From the cell containing the given text, extract its center point as (X, Y) coordinate. 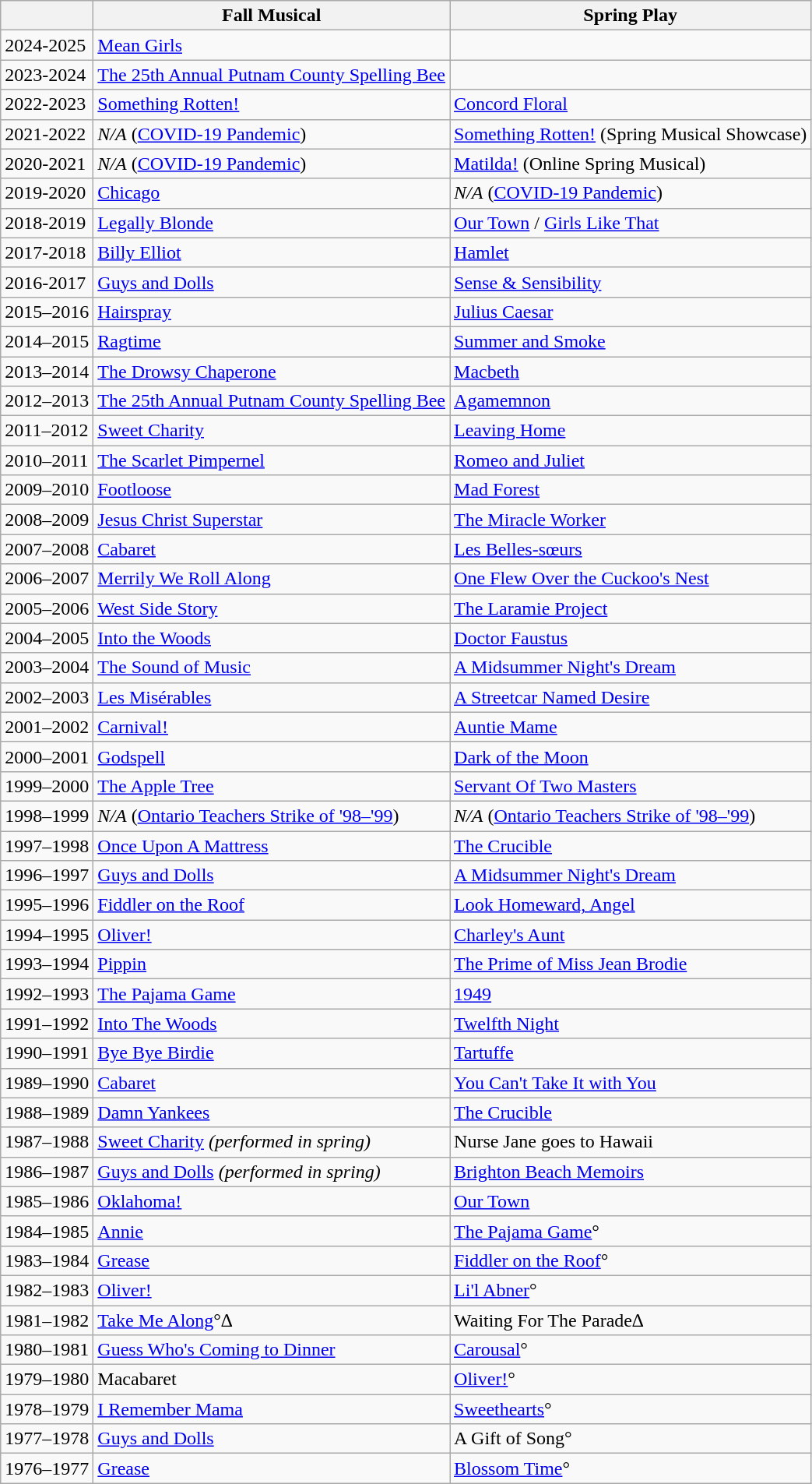
Brighton Beach Memoirs (631, 1172)
Annie (272, 1231)
2023-2024 (47, 75)
2012–2013 (47, 401)
1994–1995 (47, 935)
2014–2015 (47, 341)
Chicago (272, 193)
1999–2000 (47, 786)
1981–1982 (47, 1320)
1996–1997 (47, 876)
Blossom Time° (631, 1468)
Into the Woods (272, 638)
Doctor Faustus (631, 638)
2013–2014 (47, 372)
1978–1979 (47, 1409)
1992–1993 (47, 994)
Damn Yankees (272, 1112)
Take Me Along°∆ (272, 1320)
2000–2001 (47, 756)
1984–1985 (47, 1231)
1982–1983 (47, 1290)
I Remember Mama (272, 1409)
Agamemnon (631, 401)
2007–2008 (47, 549)
The Pajama Game° (631, 1231)
The Drowsy Chaperone (272, 372)
1998–1999 (47, 816)
Something Rotten! (272, 104)
Godspell (272, 756)
Twelfth Night (631, 1024)
Bye Bye Birdie (272, 1053)
1987–1988 (47, 1142)
Waiting For The Parade∆ (631, 1320)
Our Town / Girls Like That (631, 223)
1949 (631, 994)
2010–2011 (47, 460)
Fiddler on the Roof° (631, 1260)
Merrily We Roll Along (272, 579)
Sweethearts° (631, 1409)
2024-2025 (47, 45)
Romeo and Juliet (631, 460)
Li'l Abner° (631, 1290)
Sweet Charity (performed in spring) (272, 1142)
1985–1986 (47, 1201)
Jesus Christ Superstar (272, 520)
A Streetcar Named Desire (631, 697)
Guess Who's Coming to Dinner (272, 1350)
The Sound of Music (272, 668)
Fall Musical (272, 16)
Pippin (272, 964)
Matilda! (Online Spring Musical) (631, 164)
1988–1989 (47, 1112)
1983–1984 (47, 1260)
Ragtime (272, 341)
2016-2017 (47, 282)
Les Misérables (272, 697)
2011–2012 (47, 431)
2019-2020 (47, 193)
2022-2023 (47, 104)
The Apple Tree (272, 786)
Our Town (631, 1201)
1979–1980 (47, 1380)
Leaving Home (631, 431)
The Miracle Worker (631, 520)
Tartuffe (631, 1053)
2001–2002 (47, 727)
Legally Blonde (272, 223)
Summer and Smoke (631, 341)
Something Rotten! (Spring Musical Showcase) (631, 134)
Sense & Sensibility (631, 282)
The Pajama Game (272, 994)
2006–2007 (47, 579)
One Flew Over the Cuckoo's Nest (631, 579)
You Can't Take It with You (631, 1083)
Mean Girls (272, 45)
2008–2009 (47, 520)
The Scarlet Pimpernel (272, 460)
2020-2021 (47, 164)
1991–1992 (47, 1024)
Julius Caesar (631, 312)
1989–1990 (47, 1083)
2017-2018 (47, 252)
1997–1998 (47, 845)
Sweet Charity (272, 431)
2015–2016 (47, 312)
Oklahoma! (272, 1201)
Carousal° (631, 1350)
1977–1978 (47, 1439)
2004–2005 (47, 638)
Spring Play (631, 16)
2009–2010 (47, 490)
Servant Of Two Masters (631, 786)
1993–1994 (47, 964)
2021-2022 (47, 134)
Carnival! (272, 727)
Look Homeward, Angel (631, 905)
Dark of the Moon (631, 756)
Hamlet (631, 252)
Into The Woods (272, 1024)
Charley's Aunt (631, 935)
Billy Elliot (272, 252)
Macabaret (272, 1380)
The Laramie Project (631, 608)
Concord Floral (631, 104)
1986–1987 (47, 1172)
West Side Story (272, 608)
1995–1996 (47, 905)
Nurse Jane goes to Hawaii (631, 1142)
2003–2004 (47, 668)
2018-2019 (47, 223)
Mad Forest (631, 490)
Auntie Mame (631, 727)
Once Upon A Mattress (272, 845)
1980–1981 (47, 1350)
Footloose (272, 490)
2002–2003 (47, 697)
2005–2006 (47, 608)
1990–1991 (47, 1053)
Macbeth (631, 372)
Fiddler on the Roof (272, 905)
1976–1977 (47, 1468)
Guys and Dolls (performed in spring) (272, 1172)
A Gift of Song° (631, 1439)
The Prime of Miss Jean Brodie (631, 964)
Hairspray (272, 312)
Oliver!° (631, 1380)
Les Belles-sœurs (631, 549)
